Return the [x, y] coordinate for the center point of the cell that contains the specified text.  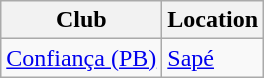
Confiança (PB) [82, 58]
Club [82, 20]
Sapé [213, 58]
Location [213, 20]
